Determine the (X, Y) coordinate at the center of the cell enclosing the given text.  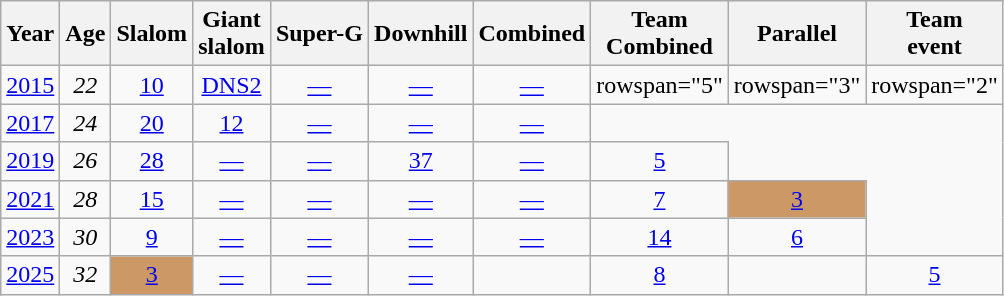
6 (797, 237)
Age (86, 34)
12 (232, 123)
Year (30, 34)
14 (660, 237)
2025 (30, 275)
Team event (935, 34)
9 (152, 237)
2023 (30, 237)
2015 (30, 85)
Downhill (421, 34)
2017 (30, 123)
30 (86, 237)
37 (421, 161)
22 (86, 85)
26 (86, 161)
10 (152, 85)
7 (660, 199)
24 (86, 123)
Giantslalom (232, 34)
rowspan="2" (935, 85)
Super-G (319, 34)
20 (152, 123)
2019 (30, 161)
rowspan="5" (660, 85)
2021 (30, 199)
32 (86, 275)
TeamCombined (660, 34)
Slalom (152, 34)
DNS2 (232, 85)
15 (152, 199)
Combined (532, 34)
rowspan="3" (797, 85)
Parallel (797, 34)
8 (660, 275)
